Determine the (X, Y) coordinate at the center of the cell enclosing the given text.  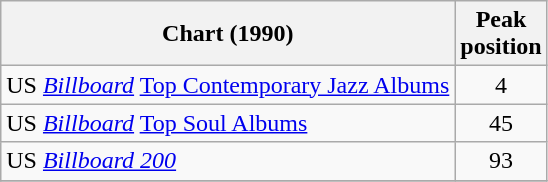
93 (501, 161)
4 (501, 85)
US Billboard 200 (228, 161)
US Billboard Top Soul Albums (228, 123)
45 (501, 123)
Chart (1990) (228, 34)
US Billboard Top Contemporary Jazz Albums (228, 85)
Peakposition (501, 34)
